Detect which cell encompasses the target text, then output its (x, y) center coordinate. 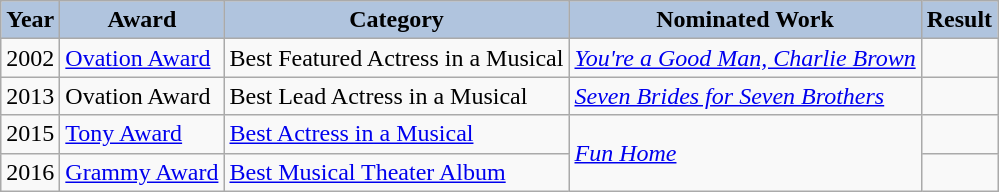
Tony Award (142, 134)
Category (396, 20)
Best Actress in a Musical (396, 134)
Award (142, 20)
Year (30, 20)
Result (959, 20)
Best Featured Actress in a Musical (396, 58)
Fun Home (745, 153)
Grammy Award (142, 172)
2002 (30, 58)
2016 (30, 172)
2015 (30, 134)
2013 (30, 96)
Best Musical Theater Album (396, 172)
Seven Brides for Seven Brothers (745, 96)
Nominated Work (745, 20)
You're a Good Man, Charlie Brown (745, 58)
Best Lead Actress in a Musical (396, 96)
